Extract the [x, y] coordinate from the center of the cell holding the provided text.  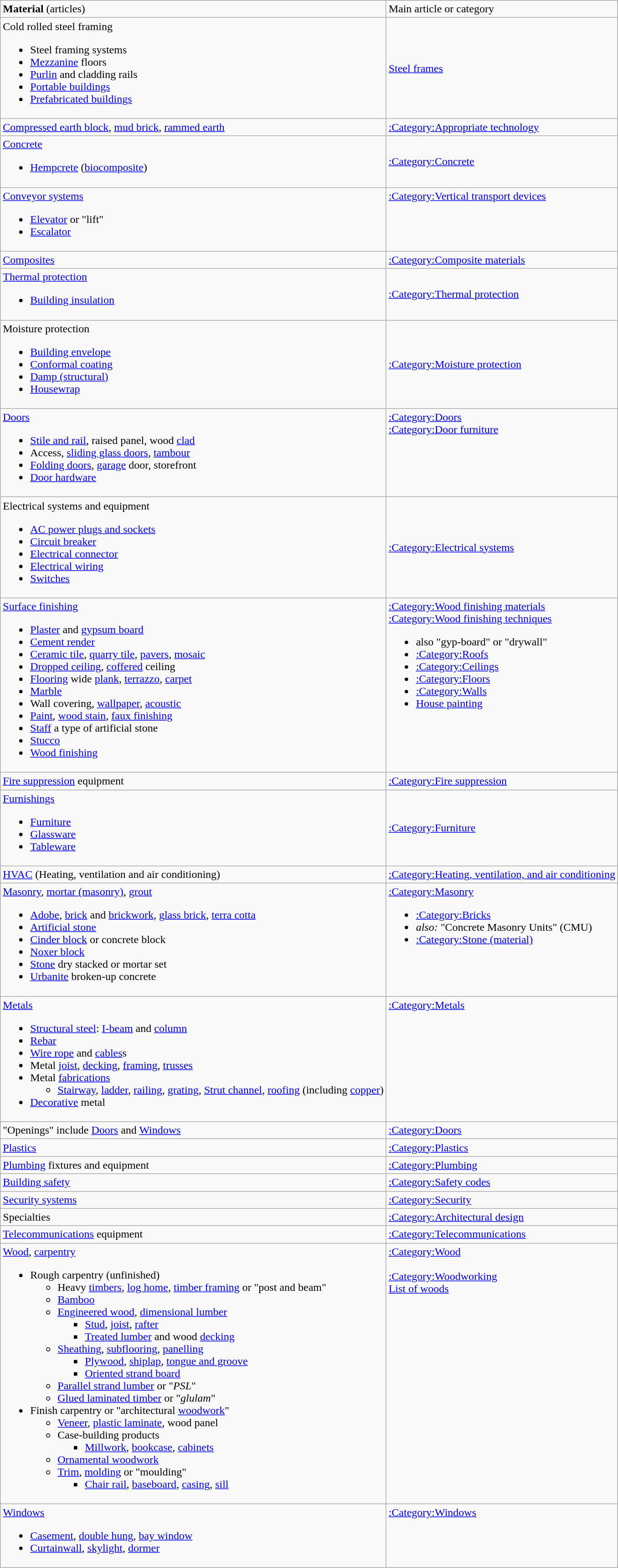
:Category:Telecommunications [502, 1234]
Steel frames [502, 68]
:Category:Composite materials [502, 260]
:Category:Vertical transport devices [502, 219]
:Category:Fire suppression [502, 781]
DoorsStile and rail, raised panel, wood cladAccess, sliding glass doors, tambourFolding doors, garage door, storefrontDoor hardware [193, 453]
"Openings" include Doors and Windows [193, 1130]
Specialties [193, 1217]
Composites [193, 260]
:Category:Security [502, 1200]
Compressed earth block, mud brick, rammed earth [193, 127]
:Category:Plumbing [502, 1165]
:Category:Wood:Category:Woodworking List of woods [502, 1373]
:Category:Architectural design [502, 1217]
Conveyor systemsElevator or "lift"Escalator [193, 219]
:Category:Windows [502, 1536]
:Category:Appropriate technology [502, 127]
ConcreteHempcrete (biocomposite) [193, 161]
Electrical systems and equipmentAC power plugs and socketsCircuit breakerElectrical connectorElectrical wiringSwitches [193, 547]
Fire suppression equipment [193, 781]
Security systems [193, 1200]
Thermal protectionBuilding insulation [193, 294]
:Category:Concrete [502, 161]
:Category:Thermal protection [502, 294]
:Category:Metals [502, 1059]
HVAC (Heating, ventilation and air conditioning) [193, 875]
WindowsCasement, double hung, bay windowCurtainwall, skylight, dormer [193, 1536]
Moisture protectionBuilding envelopeConformal coatingDamp (structural)Housewrap [193, 364]
Plastics [193, 1148]
Material (articles) [193, 9]
Telecommunications equipment [193, 1234]
:Category:Electrical systems [502, 547]
:Category:Furniture [502, 828]
:Category:Heating, ventilation, and air conditioning [502, 875]
Plumbing fixtures and equipment [193, 1165]
Main article or category [502, 9]
:Category:Plastics [502, 1148]
Building safety [193, 1182]
:Category:Masonry:Category:Bricksalso: "Concrete Masonry Units" (CMU):Category:Stone (material) [502, 940]
FurnishingsFurnitureGlasswareTableware [193, 828]
:Category:Moisture protection [502, 364]
Cold rolled steel framingSteel framing systemsMezzanine floorsPurlin and cladding railsPortable buildingsPrefabricated buildings [193, 68]
:Category:Doors:Category:Door furniture [502, 453]
:Category:Safety codes [502, 1182]
:Category:Doors [502, 1130]
